Locate the cell with the specified text and output its (x, y) center coordinate. 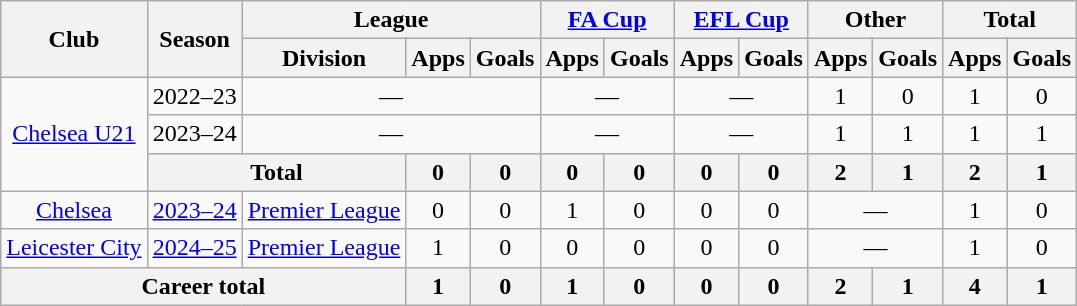
Chelsea (74, 210)
Chelsea U21 (74, 134)
EFL Cup (741, 20)
Division (324, 58)
FA Cup (607, 20)
Season (194, 39)
4 (975, 286)
2024–25 (194, 248)
Other (875, 20)
Club (74, 39)
League (391, 20)
2022–23 (194, 96)
Career total (204, 286)
Leicester City (74, 248)
